From the cell containing the given text, extract its center point as [x, y] coordinate. 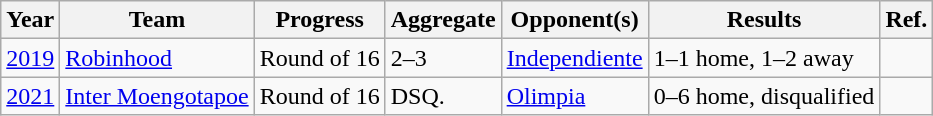
Progress [320, 20]
1–1 home, 1–2 away [764, 58]
0–6 home, disqualified [764, 96]
Year [30, 20]
Team [157, 20]
Olimpia [574, 96]
Results [764, 20]
2–3 [443, 58]
Independiente [574, 58]
Inter Moengotapoe [157, 96]
Opponent(s) [574, 20]
DSQ. [443, 96]
Robinhood [157, 58]
2021 [30, 96]
2019 [30, 58]
Aggregate [443, 20]
Ref. [906, 20]
